Output the (X, Y) coordinate of the center of the cell containing the given text.  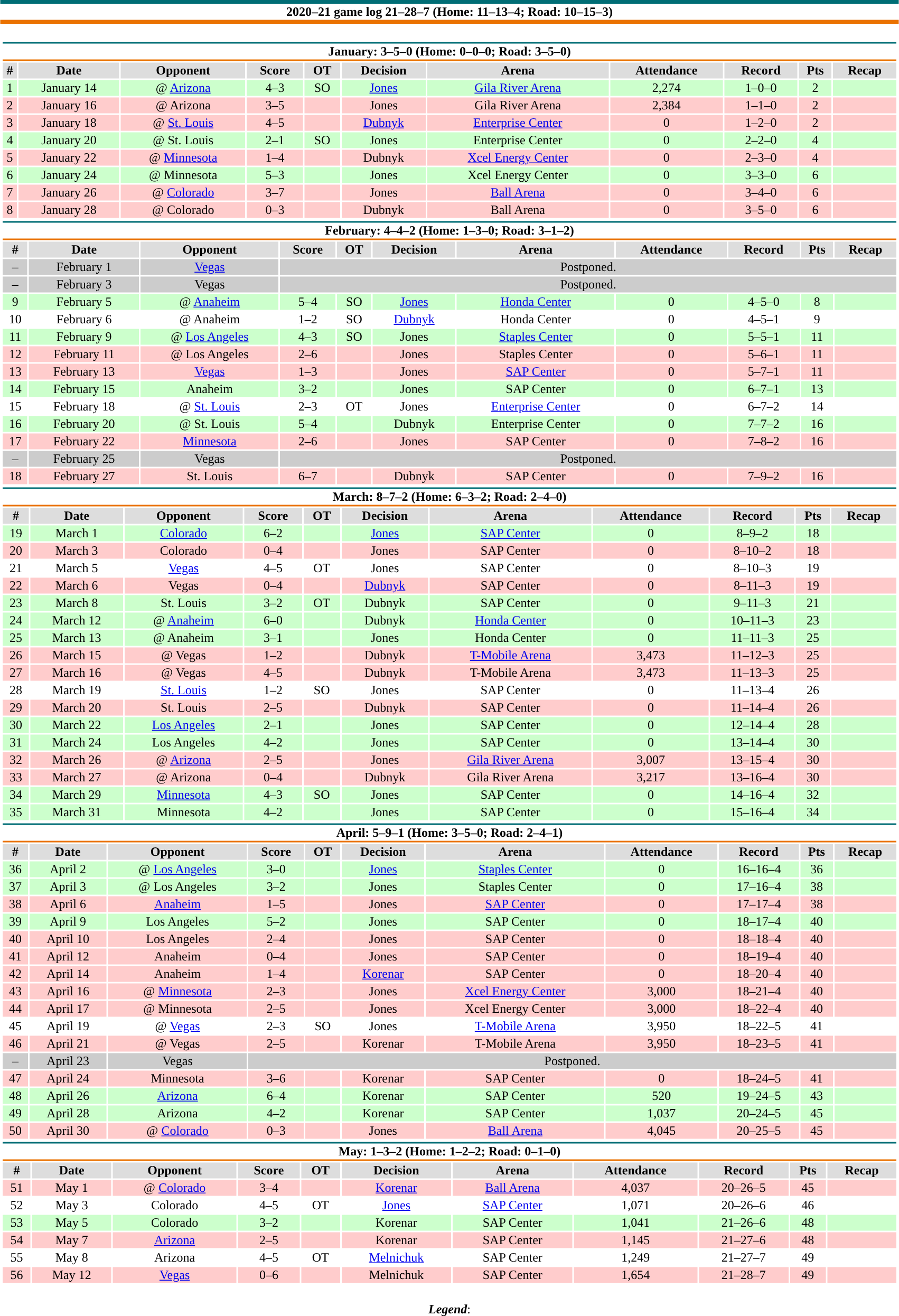
March 31 (77, 812)
February 25 (84, 459)
21–27–7 (744, 1258)
2,384 (667, 105)
January 14 (69, 88)
February 5 (84, 302)
April 23 (68, 1061)
15–16–4 (752, 812)
3–1 (273, 638)
3,217 (651, 777)
10–11–3 (752, 621)
February 6 (84, 320)
January 20 (69, 140)
April 28 (68, 1113)
7–8–2 (764, 441)
520 (661, 1096)
3–5 (275, 105)
1,041 (635, 1223)
1–3 (308, 371)
19–24–5 (758, 1096)
3–0 (276, 869)
February: 4–4–2 (Home: 1–3–0; Road: 3–1–2) (449, 230)
31 (16, 742)
52 (16, 1205)
2,274 (667, 88)
7–9–2 (764, 476)
April 12 (68, 957)
April 17 (68, 1009)
April 24 (68, 1078)
March 8 (77, 603)
44 (15, 1009)
January 16 (69, 105)
March 5 (77, 568)
17–17–4 (758, 904)
7 (10, 193)
12–14–4 (752, 725)
18–20–4 (758, 974)
9–11–3 (752, 603)
1–2–0 (761, 123)
8–10–2 (752, 551)
January 22 (69, 158)
39 (15, 922)
May 1 (72, 1188)
February 18 (84, 406)
3,007 (651, 760)
5–5–1 (764, 337)
1,037 (661, 1113)
3–4–0 (761, 193)
33 (16, 777)
3–5–0 (761, 210)
3–4 (269, 1188)
3 (10, 123)
18–18–4 (758, 939)
5–3 (275, 175)
March 12 (77, 621)
4–5–1 (764, 320)
2–4 (276, 939)
March 13 (77, 638)
13–15–4 (752, 760)
21–28–7 (744, 1275)
55 (16, 1258)
May: 1–3–2 (Home: 1–2–2; Road: 0–1–0) (449, 1152)
1–1–0 (761, 105)
1 (10, 88)
13–14–4 (752, 742)
April 14 (68, 974)
22 (16, 586)
1,654 (635, 1275)
May 5 (72, 1223)
37 (15, 887)
1,249 (635, 1258)
February 15 (84, 389)
2020–21 game log 21–28–7 (Home: 11–13–4; Road: 10–15–3) (449, 12)
March 3 (77, 551)
May 8 (72, 1258)
May 12 (72, 1275)
1–5 (276, 904)
6–4 (276, 1096)
April 3 (68, 887)
11–12–3 (752, 656)
4,045 (661, 1131)
April 10 (68, 939)
January 28 (69, 210)
18–23–5 (758, 1043)
April 30 (68, 1131)
14–16–4 (752, 795)
47 (15, 1078)
March 27 (77, 777)
54 (16, 1240)
17 (15, 441)
March 6 (77, 586)
March: 8–7–2 (Home: 6–3–2; Road: 2–4–0) (449, 497)
8–10–3 (752, 568)
11–13–3 (752, 673)
February 9 (84, 337)
March 16 (77, 673)
February 27 (84, 476)
April 26 (68, 1096)
4,037 (635, 1188)
15 (15, 406)
February 11 (84, 354)
May 7 (72, 1240)
February 1 (84, 267)
11–14–4 (752, 707)
42 (15, 974)
11–11–3 (752, 638)
20–26–6 (744, 1205)
February 20 (84, 424)
April: 5–9–1 (Home: 3–5–0; Road: 2–4–1) (449, 833)
10 (15, 320)
13–16–4 (752, 777)
18–19–4 (758, 957)
6–2 (273, 533)
March 15 (77, 656)
5–7–1 (764, 371)
18–17–4 (758, 922)
April 9 (68, 922)
March 22 (77, 725)
20–26–5 (744, 1188)
12 (15, 354)
March 1 (77, 533)
April 16 (68, 992)
16–16–4 (758, 869)
50 (15, 1131)
May 3 (72, 1205)
35 (16, 812)
17–16–4 (758, 887)
April 6 (68, 904)
March 26 (77, 760)
January: 3–5–0 (Home: 0–0–0; Road: 3–5–0) (449, 52)
6–7–1 (764, 389)
6–7 (308, 476)
February 22 (84, 441)
5–6–1 (764, 354)
January 24 (69, 175)
53 (16, 1223)
March 29 (77, 795)
January 26 (69, 193)
February 13 (84, 371)
51 (16, 1188)
4–5–0 (764, 302)
March 24 (77, 742)
2–3–0 (761, 158)
5 (10, 158)
0–6 (269, 1275)
1–0–0 (761, 88)
11–13–4 (752, 690)
6–7–2 (764, 406)
5–2 (276, 922)
3–7 (275, 193)
20–24–5 (758, 1113)
3–3–0 (761, 175)
20 (16, 551)
21–26–6 (744, 1223)
April 21 (68, 1043)
27 (16, 673)
8–9–2 (752, 533)
1,145 (635, 1240)
3–6 (276, 1078)
6–0 (273, 621)
18–24–5 (758, 1078)
18–22–5 (758, 1026)
January 18 (69, 123)
March 19 (77, 690)
7–7–2 (764, 424)
2–2–0 (761, 140)
18–21–4 (758, 992)
February 3 (84, 285)
April 19 (68, 1026)
21–27–6 (744, 1240)
18–22–4 (758, 1009)
March 20 (77, 707)
29 (16, 707)
24 (16, 621)
56 (16, 1275)
April 2 (68, 869)
20–25–5 (758, 1131)
1,071 (635, 1205)
8–11–3 (752, 586)
